Search for the cell housing the specified text and yield its (x, y) center coordinate. 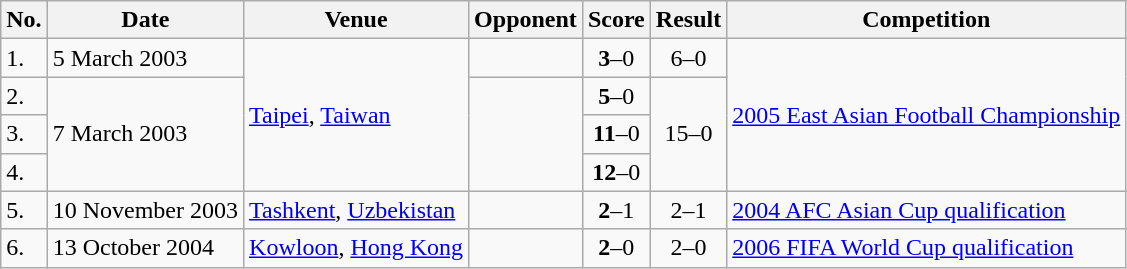
Taipei, Taiwan (356, 115)
Kowloon, Hong Kong (356, 248)
2006 FIFA World Cup qualification (926, 248)
5–0 (616, 96)
Result (688, 20)
10 November 2003 (145, 210)
12–0 (616, 172)
3. (24, 134)
6. (24, 248)
15–0 (688, 134)
2004 AFC Asian Cup qualification (926, 210)
Opponent (526, 20)
5 March 2003 (145, 58)
1. (24, 58)
Venue (356, 20)
Tashkent, Uzbekistan (356, 210)
2005 East Asian Football Championship (926, 115)
11–0 (616, 134)
No. (24, 20)
Competition (926, 20)
Date (145, 20)
5. (24, 210)
2. (24, 96)
4. (24, 172)
13 October 2004 (145, 248)
6–0 (688, 58)
Score (616, 20)
3–0 (616, 58)
7 March 2003 (145, 134)
